Identify which cell holds the provided text, then report its [x, y] central coordinate. 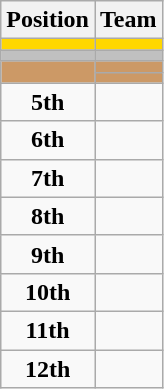
12th [48, 369]
9th [48, 254]
5th [48, 102]
Position [48, 20]
Team [128, 20]
6th [48, 140]
8th [48, 216]
11th [48, 330]
10th [48, 292]
7th [48, 178]
